Provide the (X, Y) coordinate of the cell's center where the given text is located.  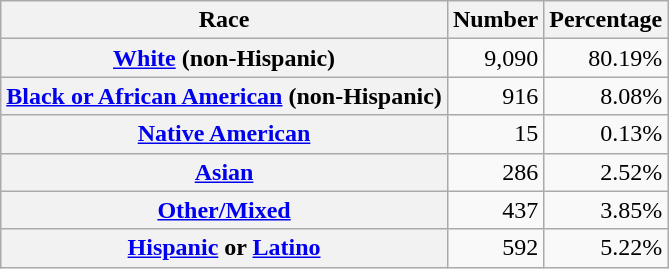
8.08% (606, 96)
Other/Mixed (224, 210)
Native American (224, 134)
Percentage (606, 20)
Race (224, 20)
5.22% (606, 248)
9,090 (495, 58)
286 (495, 172)
Black or African American (non-Hispanic) (224, 96)
2.52% (606, 172)
Hispanic or Latino (224, 248)
80.19% (606, 58)
437 (495, 210)
Number (495, 20)
3.85% (606, 210)
0.13% (606, 134)
White (non-Hispanic) (224, 58)
Asian (224, 172)
592 (495, 248)
15 (495, 134)
916 (495, 96)
